Determine the [X, Y] coordinate at the center of the cell enclosing the given text.  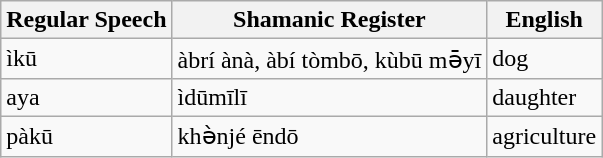
Regular Speech [86, 20]
agriculture [544, 136]
English [544, 20]
ìkū [86, 59]
daughter [544, 97]
Shamanic Register [330, 20]
ìdūmīlī [330, 97]
khə̀njé ēndō [330, 136]
aya [86, 97]
àbrí ànà, àbí tòmbō, kùbū mə̄yī [330, 59]
pàkū [86, 136]
dog [544, 59]
